Identify which cell holds the provided text, then report its [x, y] central coordinate. 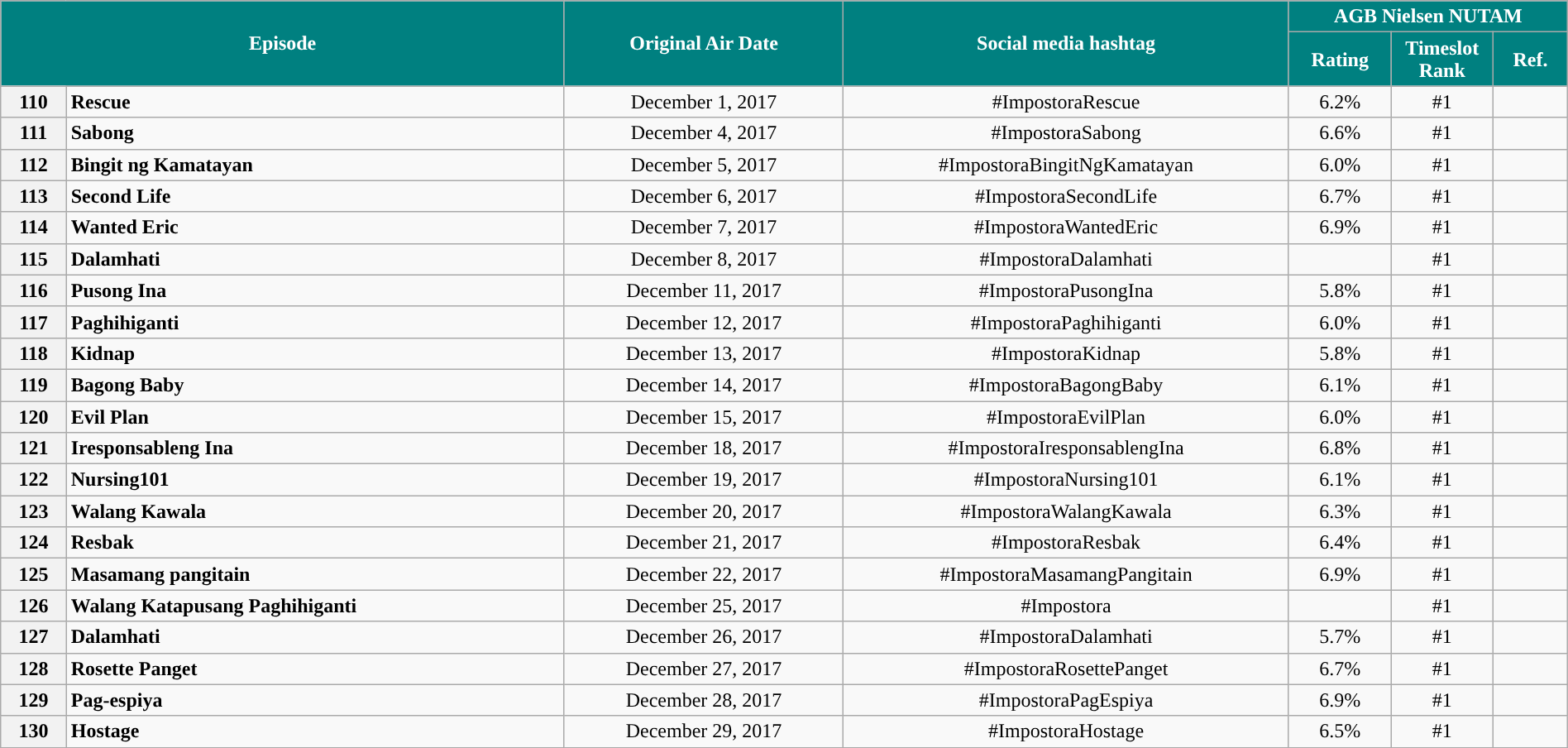
126 [33, 606]
Sabong [315, 133]
AGB Nielsen NUTAM [1427, 17]
#ImpostoraHostage [1067, 731]
#ImpostoraKidnap [1067, 353]
6.6% [1340, 133]
115 [33, 259]
120 [33, 416]
December 29, 2017 [703, 731]
#ImpostoraIresponsablengIna [1067, 448]
128 [33, 669]
127 [33, 637]
114 [33, 228]
#ImpostoraMasamangPangitain [1067, 574]
Kidnap [315, 353]
December 6, 2017 [703, 196]
#ImpostoraResbak [1067, 543]
Ref. [1531, 60]
#ImpostoraPagEspiya [1067, 700]
December 15, 2017 [703, 416]
Resbak [315, 543]
Wanted Eric [315, 228]
Rating [1340, 60]
121 [33, 448]
Original Air Date [703, 43]
#ImpostoraBagongBaby [1067, 385]
Pusong Ina [315, 290]
Second Life [315, 196]
December 5, 2017 [703, 165]
Paghihiganti [315, 322]
Rescue [315, 102]
December 25, 2017 [703, 606]
122 [33, 480]
113 [33, 196]
December 14, 2017 [703, 385]
Walang Katapusang Paghihiganti [315, 606]
December 11, 2017 [703, 290]
119 [33, 385]
December 4, 2017 [703, 133]
December 19, 2017 [703, 480]
December 8, 2017 [703, 259]
116 [33, 290]
#ImpostoraPaghihiganti [1067, 322]
December 21, 2017 [703, 543]
#ImpostoraRescue [1067, 102]
#ImpostoraRosettePanget [1067, 669]
TimeslotRank [1442, 60]
#ImpostoraSabong [1067, 133]
#ImpostoraEvilPlan [1067, 416]
December 13, 2017 [703, 353]
112 [33, 165]
6.5% [1340, 731]
#ImpostoraWalangKawala [1067, 511]
#ImpostoraWantedEric [1067, 228]
Episode [283, 43]
129 [33, 700]
125 [33, 574]
#ImpostoraBingitNgKamatayan [1067, 165]
#Impostora [1067, 606]
Masamang pangitain [315, 574]
December 20, 2017 [703, 511]
Pag-espiya [315, 700]
Hostage [315, 731]
Evil Plan [315, 416]
December 7, 2017 [703, 228]
Rosette Panget [315, 669]
December 18, 2017 [703, 448]
Walang Kawala [315, 511]
130 [33, 731]
Social media hashtag [1067, 43]
#ImpostoraPusongIna [1067, 290]
December 27, 2017 [703, 669]
Nursing101 [315, 480]
6.4% [1340, 543]
111 [33, 133]
December 22, 2017 [703, 574]
#ImpostoraNursing101 [1067, 480]
Iresponsableng Ina [315, 448]
Bingit ng Kamatayan [315, 165]
123 [33, 511]
110 [33, 102]
December 12, 2017 [703, 322]
118 [33, 353]
5.7% [1340, 637]
6.2% [1340, 102]
December 26, 2017 [703, 637]
6.8% [1340, 448]
December 28, 2017 [703, 700]
117 [33, 322]
Bagong Baby [315, 385]
December 1, 2017 [703, 102]
6.3% [1340, 511]
#ImpostoraSecondLife [1067, 196]
124 [33, 543]
